Capture the cell that displays the provided text and extract its [x, y] central coordinate. 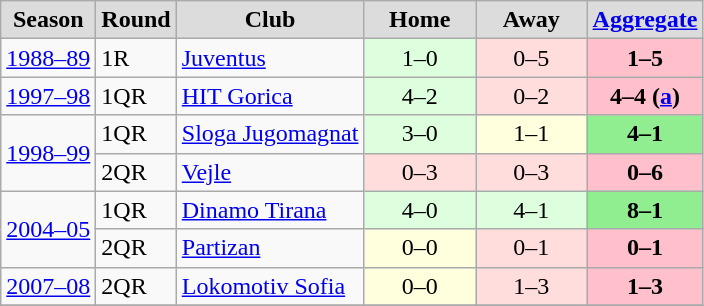
Home [420, 20]
0–5 [532, 58]
Dinamo Tirana [270, 210]
3–0 [420, 134]
2004–05 [48, 229]
4–2 [420, 96]
Away [532, 20]
4–0 [420, 210]
1–1 [532, 134]
1–0 [420, 58]
Vejle [270, 172]
Season [48, 20]
2007–08 [48, 286]
Sloga Jugomagnat [270, 134]
1998–99 [48, 153]
8–1 [645, 210]
Club [270, 20]
Aggregate [645, 20]
1997–98 [48, 96]
0–2 [532, 96]
Partizan [270, 248]
1–5 [645, 58]
HIT Gorica [270, 96]
0–6 [645, 172]
Lokomotiv Sofia [270, 286]
1988–89 [48, 58]
4–4 (a) [645, 96]
1R [136, 58]
Round [136, 20]
Juventus [270, 58]
